Identify which cell holds the provided text, then report its (X, Y) central coordinate. 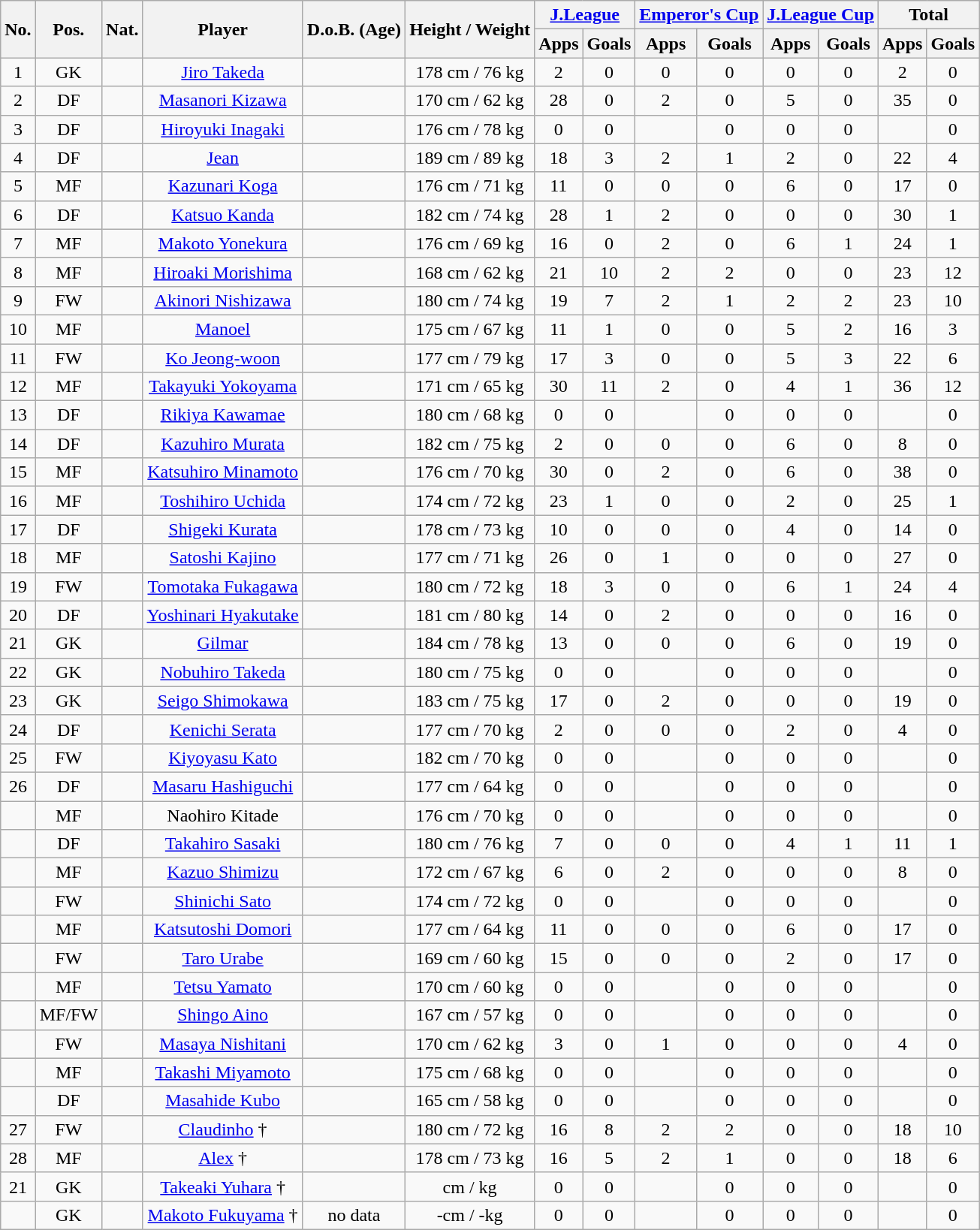
Kiyoyasu Kato (222, 758)
D.o.B. (Age) (354, 29)
Taro Urabe (222, 958)
Shinichi Sato (222, 901)
Toshihiro Uchida (222, 501)
-cm / -kg (470, 1215)
Kenichi Serata (222, 729)
180 cm / 74 kg (470, 300)
38 (903, 472)
J.League Cup (821, 15)
Height / Weight (470, 29)
167 cm / 57 kg (470, 1015)
180 cm / 68 kg (470, 415)
175 cm / 67 kg (470, 329)
189 cm / 89 kg (470, 158)
176 cm / 78 kg (470, 129)
Claudinho † (222, 1129)
35 (903, 101)
J.League (585, 15)
Kazunari Koga (222, 186)
175 cm / 68 kg (470, 1072)
177 cm / 79 kg (470, 358)
Tetsu Yamato (222, 987)
Akinori Nishizawa (222, 300)
180 cm / 75 kg (470, 672)
Takahiro Sasaki (222, 844)
9 (18, 300)
Katsutoshi Domori (222, 930)
176 cm / 69 kg (470, 243)
Yoshinari Hyakutake (222, 615)
169 cm / 60 kg (470, 958)
168 cm / 62 kg (470, 272)
Shingo Aino (222, 1015)
Takayuki Yokoyama (222, 387)
no data (354, 1215)
Jiro Takeda (222, 72)
20 (18, 615)
180 cm / 76 kg (470, 844)
Masaya Nishitani (222, 1044)
183 cm / 75 kg (470, 701)
Masanori Kizawa (222, 101)
171 cm / 65 kg (470, 387)
Takeaki Yuhara † (222, 1186)
No. (18, 29)
Hiroaki Morishima (222, 272)
Shigeki Kurata (222, 529)
Katsuhiro Minamoto (222, 472)
Alex † (222, 1158)
178 cm / 76 kg (470, 72)
Kazuo Shimizu (222, 873)
181 cm / 80 kg (470, 615)
Tomotaka Fukagawa (222, 586)
Nat. (122, 29)
176 cm / 71 kg (470, 186)
Gilmar (222, 644)
MF/FW (68, 1015)
Seigo Shimokawa (222, 701)
Takashi Miyamoto (222, 1072)
Satoshi Kajino (222, 558)
Jean (222, 158)
36 (903, 387)
170 cm / 60 kg (470, 987)
184 cm / 78 kg (470, 644)
cm / kg (470, 1186)
Masaru Hashiguchi (222, 786)
Nobuhiro Takeda (222, 672)
Total (929, 15)
165 cm / 58 kg (470, 1101)
Makoto Fukuyama † (222, 1215)
Katsuo Kanda (222, 215)
Rikiya Kawamae (222, 415)
Naohiro Kitade (222, 815)
Makoto Yonekura (222, 243)
177 cm / 71 kg (470, 558)
Kazuhiro Murata (222, 444)
182 cm / 74 kg (470, 215)
Emperor's Cup (699, 15)
182 cm / 75 kg (470, 444)
177 cm / 70 kg (470, 729)
Ko Jeong-woon (222, 358)
Hiroyuki Inagaki (222, 129)
Player (222, 29)
Pos. (68, 29)
182 cm / 70 kg (470, 758)
172 cm / 67 kg (470, 873)
Masahide Kubo (222, 1101)
Manoel (222, 329)
